From the cell containing the given text, extract its center point as (X, Y) coordinate. 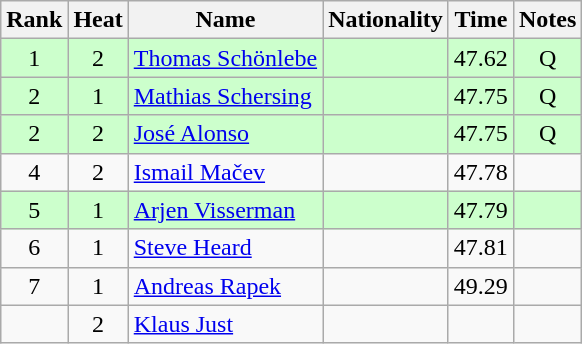
Ismail Mačev (225, 172)
Name (225, 20)
Thomas Schönlebe (225, 58)
Mathias Schersing (225, 96)
Rank (34, 20)
47.81 (480, 248)
Steve Heard (225, 248)
47.79 (480, 210)
5 (34, 210)
4 (34, 172)
Nationality (386, 20)
47.62 (480, 58)
6 (34, 248)
Notes (547, 20)
49.29 (480, 286)
7 (34, 286)
Klaus Just (225, 324)
José Alonso (225, 134)
Arjen Visserman (225, 210)
Andreas Rapek (225, 286)
Heat (98, 20)
47.78 (480, 172)
Time (480, 20)
